Pinpoint the cell where the given text exists, returning its (x, y) midpoint coordinate. 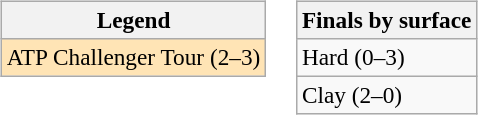
Clay (2–0) (387, 95)
Hard (0–3) (387, 57)
Legend (133, 20)
ATP Challenger Tour (2–3) (133, 57)
Finals by surface (387, 20)
